Determine the [X, Y] coordinate at the center of the cell enclosing the given text.  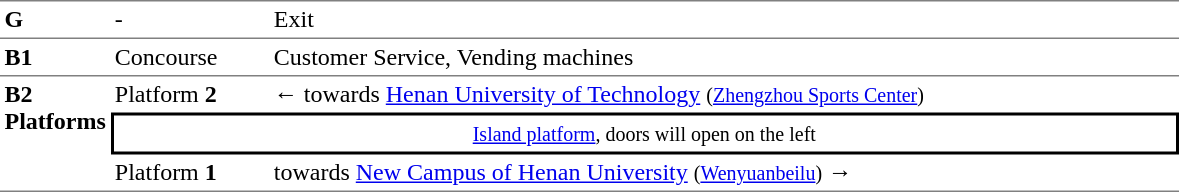
Exit [724, 19]
B2Platforms [55, 134]
Platform 1 [190, 173]
Customer Service, Vending machines [724, 58]
Concourse [190, 58]
Island platform, doors will open on the left [644, 133]
Platform 2 [190, 94]
B1 [55, 58]
- [190, 19]
← towards Henan University of Technology (Zhengzhou Sports Center) [724, 94]
towards New Campus of Henan University (Wenyuanbeilu) → [724, 173]
G [55, 19]
